For the text-containing cell, return its midpoint in (X, Y) coordinate format. 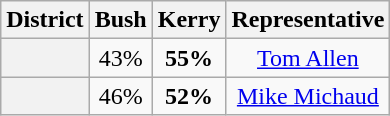
43% (120, 58)
Kerry (189, 20)
46% (120, 96)
55% (189, 58)
District (45, 20)
Representative (308, 20)
Mike Michaud (308, 96)
Tom Allen (308, 58)
52% (189, 96)
Bush (120, 20)
